Capture the cell that displays the provided text and extract its (X, Y) central coordinate. 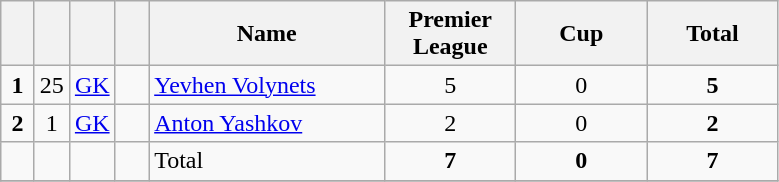
Yevhen Volynets (267, 85)
Premier League (450, 34)
Anton Yashkov (267, 123)
Cup (582, 34)
25 (52, 85)
Name (267, 34)
